Search for the cell housing the specified text and yield its [X, Y] center coordinate. 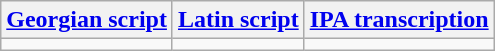
Latin script [238, 20]
Georgian script [87, 20]
IPA transcription [399, 20]
